Return [x, y] of the center of cell containing provided text 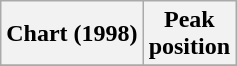
Peakposition [189, 34]
Chart (1998) [72, 34]
